Provide the (X, Y) coordinate of the cell's center where the given text is located.  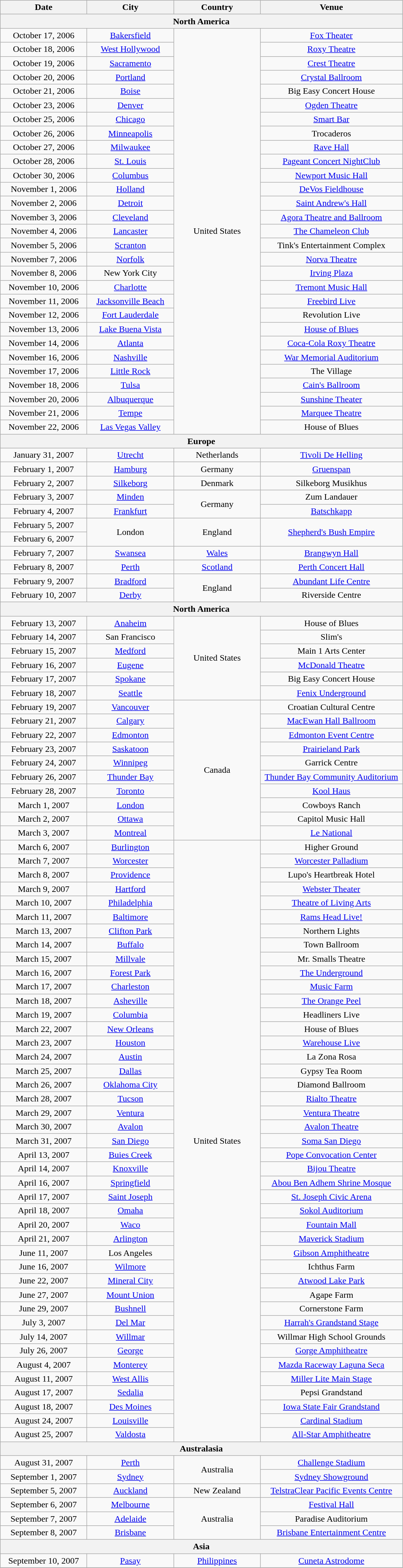
June 11, 2007 (44, 1253)
Detroit (130, 203)
Asheville (130, 1001)
August 18, 2007 (44, 1407)
October 19, 2006 (44, 63)
Northern Lights (331, 931)
Millvale (130, 959)
August 31, 2007 (44, 1462)
Las Vegas Valley (130, 427)
Garrick Centre (331, 763)
February 22, 2007 (44, 735)
Philippines (217, 1561)
March 29, 2007 (44, 1113)
March 28, 2007 (44, 1099)
October 30, 2006 (44, 175)
Portland (130, 77)
Paradise Auditorium (331, 1519)
Seattle (130, 693)
February 21, 2007 (44, 721)
March 8, 2007 (44, 875)
Albuquerque (130, 399)
West Allis (130, 1379)
July 26, 2007 (44, 1351)
March 1, 2007 (44, 805)
Ogden Theatre (331, 105)
Bradford (130, 581)
Rialto Theatre (331, 1099)
Cornerstone Farm (331, 1309)
March 10, 2007 (44, 903)
Springfield (130, 1183)
DeVos Fieldhouse (331, 189)
Holland (130, 189)
Gibson Amphitheatre (331, 1253)
Buies Creek (130, 1155)
February 6, 2007 (44, 539)
Cleveland (130, 217)
Austin (130, 1057)
Denmark (217, 483)
September 5, 2007 (44, 1490)
New Orleans (130, 1029)
November 10, 2006 (44, 287)
Charleston (130, 987)
March 11, 2007 (44, 917)
October 25, 2006 (44, 119)
Town Ballroom (331, 945)
September 1, 2007 (44, 1476)
Pageant Concert NightClub (331, 161)
Scranton (130, 245)
San Diego (130, 1141)
March 24, 2007 (44, 1057)
Scotland (217, 567)
Abou Ben Adhem Shrine Mosque (331, 1183)
Le National (331, 833)
October 20, 2006 (44, 77)
Mr. Smalls Theatre (331, 959)
February 4, 2007 (44, 511)
Silkeborg Musikhus (331, 483)
La Zona Rosa (331, 1057)
Tucson (130, 1099)
August 17, 2007 (44, 1393)
Fenix Underground (331, 693)
Sacramento (130, 63)
Omaha (130, 1211)
Brangwyn Hall (331, 553)
Mineral City (130, 1281)
Agora Theatre and Ballroom (331, 217)
Netherlands (217, 455)
March 17, 2007 (44, 987)
Spokane (130, 679)
April 18, 2007 (44, 1211)
Vancouver (130, 707)
October 21, 2006 (44, 91)
Wales (217, 553)
Pasay (130, 1561)
February 28, 2007 (44, 791)
Country (217, 7)
Music Farm (331, 987)
Buffalo (130, 945)
The Chameleon Club (331, 231)
Knoxville (130, 1169)
September 8, 2007 (44, 1533)
Anaheim (130, 623)
February 13, 2007 (44, 623)
George (130, 1351)
November 18, 2006 (44, 385)
Kool Haus (331, 791)
July 14, 2007 (44, 1337)
Thunder Bay (130, 777)
The Underground (331, 973)
Venue (331, 7)
Australasia (201, 1449)
TelstraClear Pacific Events Centre (331, 1490)
Iowa State Fair Grandstand (331, 1407)
Worcester (130, 861)
Miller Lite Main Stage (331, 1379)
March 16, 2007 (44, 973)
Montreal (130, 833)
March 6, 2007 (44, 847)
Houston (130, 1043)
Lake Buena Vista (130, 329)
Mount Union (130, 1294)
March 31, 2007 (44, 1141)
Forest Park (130, 973)
Oklahoma City (130, 1085)
Waco (130, 1225)
June 16, 2007 (44, 1267)
Prairieland Park (331, 749)
July 3, 2007 (44, 1323)
Sokol Auditorium (331, 1211)
Edmonton Event Centre (331, 735)
Crystal Ballroom (331, 77)
Derby (130, 595)
March 15, 2007 (44, 959)
Lancaster (130, 231)
Tulsa (130, 385)
Croatian Cultural Centre (331, 707)
Saint Andrew's Hall (331, 203)
Fort Lauderdale (130, 315)
Los Angeles (130, 1253)
Main 1 Arts Center (331, 651)
St. Louis (130, 161)
February 26, 2007 (44, 777)
November 20, 2006 (44, 399)
February 1, 2007 (44, 469)
June 29, 2007 (44, 1309)
Shepherd's Bush Empire (331, 532)
Norva Theatre (331, 259)
Agape Farm (331, 1294)
Higher Ground (331, 847)
February 19, 2007 (44, 707)
Worcester Palladium (331, 861)
February 5, 2007 (44, 525)
March 25, 2007 (44, 1071)
Minden (130, 497)
Philadelphia (130, 903)
Auckland (130, 1490)
Avalon (130, 1127)
Ichthus Farm (331, 1267)
Gorge Amphitheatre (331, 1351)
Diamond Ballroom (331, 1085)
San Francisco (130, 637)
Asia (201, 1547)
Canada (217, 770)
November 7, 2006 (44, 259)
March 3, 2007 (44, 833)
Zum Landauer (331, 497)
Sunshine Theater (331, 399)
Atlanta (130, 343)
September 7, 2007 (44, 1519)
March 30, 2007 (44, 1127)
February 7, 2007 (44, 553)
March 2, 2007 (44, 819)
Chicago (130, 119)
Saskatoon (130, 749)
Winnipeg (130, 763)
Baltimore (130, 917)
Des Moines (130, 1407)
Roxy Theatre (331, 49)
November 3, 2006 (44, 217)
February 10, 2007 (44, 595)
Adelaide (130, 1519)
November 12, 2006 (44, 315)
March 9, 2007 (44, 889)
November 5, 2006 (44, 245)
February 16, 2007 (44, 665)
Ventura (130, 1113)
October 23, 2006 (44, 105)
Frankfurt (130, 511)
Capitol Music Hall (331, 819)
Revolution Live (331, 315)
March 23, 2007 (44, 1043)
Jacksonville Beach (130, 301)
MacEwan Hall Ballroom (331, 721)
March 26, 2007 (44, 1085)
February 15, 2007 (44, 651)
New York City (130, 273)
Trocaderos (331, 133)
Abundant Life Centre (331, 581)
Medford (130, 651)
September 10, 2007 (44, 1561)
October 27, 2006 (44, 147)
October 26, 2006 (44, 133)
November 22, 2006 (44, 427)
Saint Joseph (130, 1197)
Bakersfield (130, 35)
April 14, 2007 (44, 1169)
Date (44, 7)
February 2, 2007 (44, 483)
Irving Plaza (331, 273)
November 14, 2006 (44, 343)
Hamburg (130, 469)
Rave Hall (331, 147)
November 2, 2006 (44, 203)
February 17, 2007 (44, 679)
Thunder Bay Community Auditorium (331, 777)
Atwood Lake Park (331, 1281)
Columbia (130, 1015)
November 17, 2006 (44, 371)
April 21, 2007 (44, 1239)
Willmar High School Grounds (331, 1337)
Little Rock (130, 371)
Swansea (130, 553)
Coca-Cola Roxy Theatre (331, 343)
Freebird Live (331, 301)
Soma San Diego (331, 1141)
Headliners Live (331, 1015)
Ottawa (130, 819)
Denver (130, 105)
Hartford (130, 889)
March 7, 2007 (44, 861)
Tempe (130, 413)
The Orange Peel (331, 1001)
Rams Head Live! (331, 917)
Minneapolis (130, 133)
Calgary (130, 721)
Eugene (130, 665)
November 21, 2006 (44, 413)
June 22, 2007 (44, 1281)
Willmar (130, 1337)
Slim's (331, 637)
The Village (331, 371)
Cowboys Ranch (331, 805)
Clifton Park (130, 931)
Challenge Stadium (331, 1462)
Utrecht (130, 455)
Maverick Stadium (331, 1239)
Arlington (130, 1239)
Burlington (130, 847)
Theatre of Living Arts (331, 903)
Cain's Ballroom (331, 385)
February 23, 2007 (44, 749)
Boise (130, 91)
Columbus (130, 175)
June 27, 2007 (44, 1294)
Monterey (130, 1365)
War Memorial Auditorium (331, 357)
Toronto (130, 791)
Providence (130, 875)
Louisville (130, 1421)
Nashville (130, 357)
Ventura Theatre (331, 1113)
Webster Theater (331, 889)
Bushnell (130, 1309)
February 3, 2007 (44, 497)
August 11, 2007 (44, 1379)
November 8, 2006 (44, 273)
Del Mar (130, 1323)
Europe (201, 441)
New Zealand (217, 1490)
Sydney (130, 1476)
Brisbane Entertainment Centre (331, 1533)
February 18, 2007 (44, 693)
Mazda Raceway Laguna Seca (331, 1365)
March 14, 2007 (44, 945)
October 28, 2006 (44, 161)
Avalon Theatre (331, 1127)
Newport Music Hall (331, 175)
August 24, 2007 (44, 1421)
City (130, 7)
Warehouse Live (331, 1043)
Melbourne (130, 1504)
Gypsy Tea Room (331, 1071)
Crest Theatre (331, 63)
Silkeborg (130, 483)
McDonald Theatre (331, 665)
Wilmore (130, 1267)
Valdosta (130, 1435)
April 20, 2007 (44, 1225)
February 9, 2007 (44, 581)
Edmonton (130, 735)
Bijou Theatre (331, 1169)
February 24, 2007 (44, 763)
Fox Theater (331, 35)
March 18, 2007 (44, 1001)
Marquee Theatre (331, 413)
October 18, 2006 (44, 49)
November 16, 2006 (44, 357)
February 14, 2007 (44, 637)
March 13, 2007 (44, 931)
Lupo's Heartbreak Hotel (331, 875)
Sydney Showground (331, 1476)
Fountain Mall (331, 1225)
March 22, 2007 (44, 1029)
April 17, 2007 (44, 1197)
November 4, 2006 (44, 231)
April 16, 2007 (44, 1183)
April 13, 2007 (44, 1155)
Charlotte (130, 287)
St. Joseph Civic Arena (331, 1197)
Brisbane (130, 1533)
Pepsi Grandstand (331, 1393)
November 1, 2006 (44, 189)
Sedalia (130, 1393)
Norfolk (130, 259)
West Hollywood (130, 49)
Riverside Centre (331, 595)
February 8, 2007 (44, 567)
Cuneta Astrodome (331, 1561)
All-Star Amphitheatre (331, 1435)
November 13, 2006 (44, 329)
Dallas (130, 1071)
Tivoli De Helling (331, 455)
Pope Convocation Center (331, 1155)
Cardinal Stadium (331, 1421)
March 19, 2007 (44, 1015)
August 25, 2007 (44, 1435)
Tink's Entertainment Complex (331, 245)
Gruenspan (331, 469)
November 11, 2006 (44, 301)
Perth Concert Hall (331, 567)
Festival Hall (331, 1504)
October 17, 2006 (44, 35)
Smart Bar (331, 119)
January 31, 2007 (44, 455)
September 6, 2007 (44, 1504)
Milwaukee (130, 147)
August 4, 2007 (44, 1365)
Batschkapp (331, 511)
Harrah's Grandstand Stage (331, 1323)
Tremont Music Hall (331, 287)
